Find where the given text appears and provide that cell's center as (x, y) coordinate. 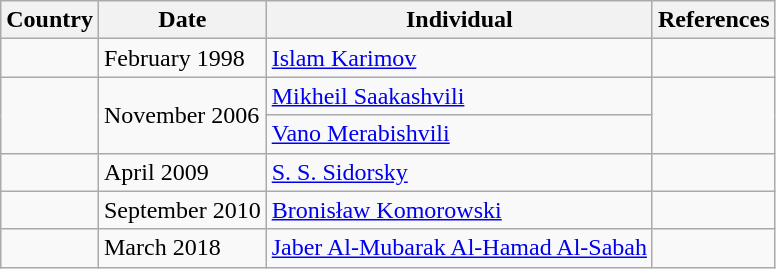
Mikheil Saakashvili (459, 96)
Country (50, 20)
Jaber Al-Mubarak Al-Hamad Al-Sabah (459, 248)
S. S. Sidorsky (459, 172)
Vano Merabishvili (459, 134)
April 2009 (182, 172)
Bronisław Komorowski (459, 210)
February 1998 (182, 58)
References (714, 20)
Individual (459, 20)
September 2010 (182, 210)
November 2006 (182, 115)
Islam Karimov (459, 58)
Date (182, 20)
March 2018 (182, 248)
